Output the [x, y] coordinate of the center of the cell containing the given text.  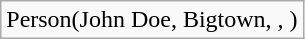
Person(John Doe, Bigtown, , ) [152, 20]
